Scan for the cell matching the given text and deliver its [X, Y] coordinate at center. 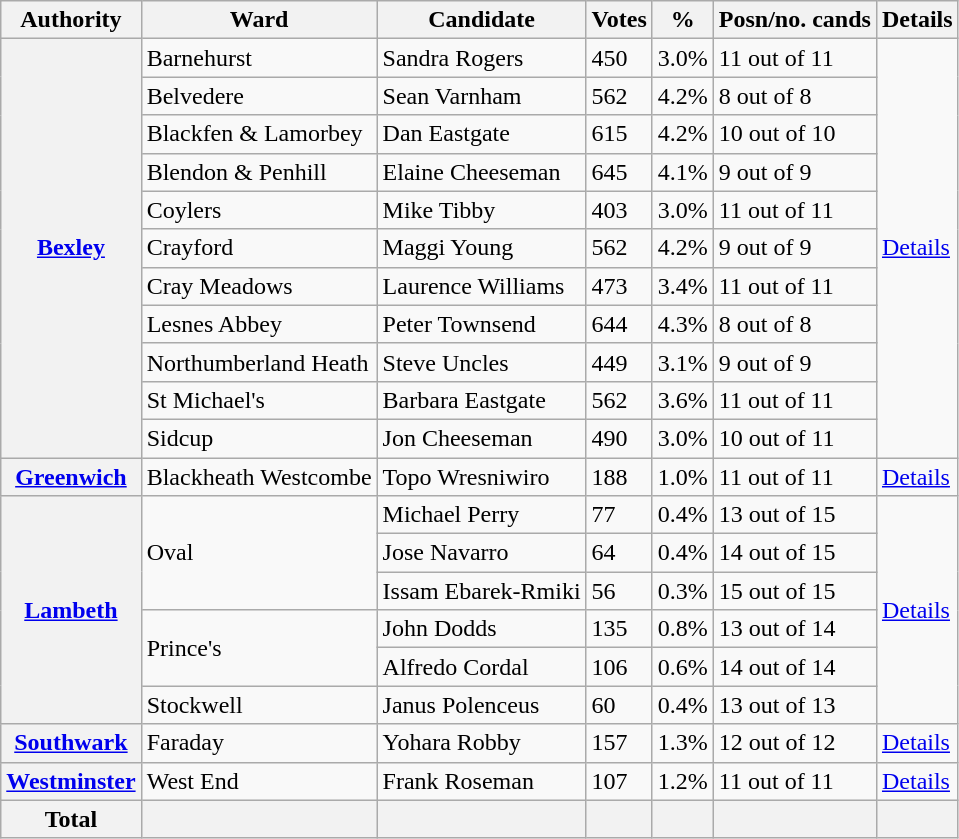
Blackheath Westcombe [259, 477]
St Michael's [259, 400]
Stockwell [259, 705]
Cray Meadows [259, 286]
Sidcup [259, 438]
Ward [259, 20]
Alfredo Cordal [482, 667]
Peter Townsend [482, 324]
450 [619, 58]
Yohara Robby [482, 743]
77 [619, 515]
Steve Uncles [482, 362]
106 [619, 667]
645 [619, 172]
4.3% [682, 324]
403 [619, 210]
Crayford [259, 248]
107 [619, 781]
Sandra Rogers [482, 58]
Lambeth [71, 610]
Westminster [71, 781]
1.2% [682, 781]
Jose Navarro [482, 553]
615 [619, 134]
Southwark [71, 743]
Sean Varnham [482, 96]
West End [259, 781]
0.3% [682, 591]
12 out of 12 [794, 743]
Bexley [71, 248]
Candidate [482, 20]
Northumberland Heath [259, 362]
3.6% [682, 400]
1.3% [682, 743]
Janus Polenceus [482, 705]
0.6% [682, 667]
Greenwich [71, 477]
188 [619, 477]
13 out of 14 [794, 629]
Barnehurst [259, 58]
Blackfen & Lamorbey [259, 134]
Jon Cheeseman [482, 438]
Lesnes Abbey [259, 324]
Posn/no. cands [794, 20]
Frank Roseman [482, 781]
Authority [71, 20]
644 [619, 324]
Belvedere [259, 96]
3.4% [682, 286]
Mike Tibby [482, 210]
10 out of 11 [794, 438]
64 [619, 553]
56 [619, 591]
10 out of 10 [794, 134]
% [682, 20]
14 out of 14 [794, 667]
1.0% [682, 477]
Total [71, 819]
Laurence Williams [482, 286]
Barbara Eastgate [482, 400]
14 out of 15 [794, 553]
13 out of 13 [794, 705]
Michael Perry [482, 515]
Oval [259, 553]
Elaine Cheeseman [482, 172]
Prince's [259, 648]
Dan Eastgate [482, 134]
Faraday [259, 743]
Coylers [259, 210]
Issam Ebarek-Rmiki [482, 591]
Maggi Young [482, 248]
490 [619, 438]
60 [619, 705]
135 [619, 629]
449 [619, 362]
13 out of 15 [794, 515]
Blendon & Penhill [259, 172]
Votes [619, 20]
Topo Wresniwiro [482, 477]
0.8% [682, 629]
3.1% [682, 362]
John Dodds [482, 629]
157 [619, 743]
15 out of 15 [794, 591]
473 [619, 286]
4.1% [682, 172]
